Output the (X, Y) coordinate of the center of the cell containing the given text.  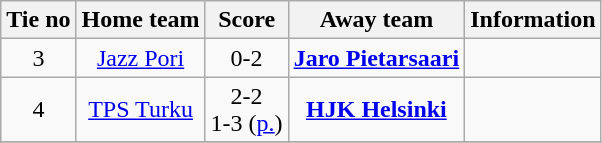
Tie no (38, 20)
2-2 1-3 (p.) (246, 110)
4 (38, 110)
Information (533, 20)
HJK Helsinki (376, 110)
Jaro Pietarsaari (376, 58)
Away team (376, 20)
3 (38, 58)
Score (246, 20)
Jazz Pori (140, 58)
TPS Turku (140, 110)
0-2 (246, 58)
Home team (140, 20)
